Pinpoint the cell where the given text exists, returning its [X, Y] midpoint coordinate. 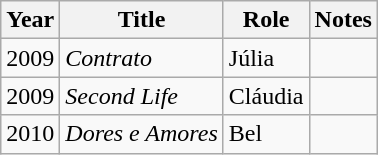
Second Life [142, 96]
Year [30, 20]
Contrato [142, 58]
Notes [343, 20]
Title [142, 20]
Júlia [266, 58]
Cláudia [266, 96]
Bel [266, 134]
Dores e Amores [142, 134]
Role [266, 20]
2010 [30, 134]
